Capture the cell that displays the provided text and extract its [x, y] central coordinate. 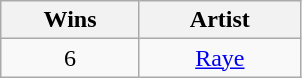
Artist [220, 20]
6 [70, 58]
Raye [220, 58]
Wins [70, 20]
